Find where the given text appears and provide that cell's center as [X, Y] coordinate. 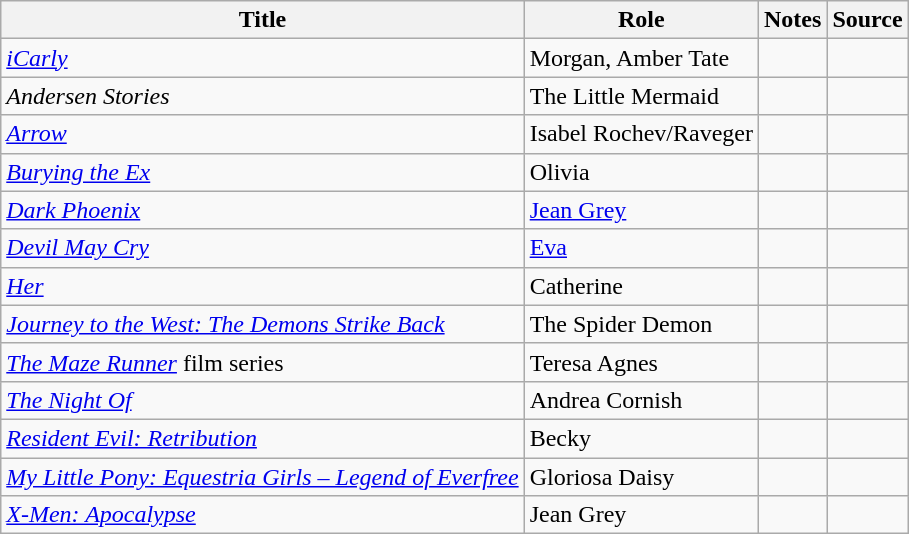
Title [262, 20]
X-Men: Apocalypse [262, 515]
Isabel Rochev/Raveger [641, 134]
Source [868, 20]
Notes [792, 20]
The Spider Demon [641, 324]
The Maze Runner film series [262, 362]
Journey to the West: The Demons Strike Back [262, 324]
Teresa Agnes [641, 362]
Devil May Cry [262, 248]
Resident Evil: Retribution [262, 438]
Becky [641, 438]
Role [641, 20]
The Little Mermaid [641, 96]
Morgan, Amber Tate [641, 58]
Andrea Cornish [641, 400]
iCarly [262, 58]
Eva [641, 248]
Catherine [641, 286]
The Night Of [262, 400]
Her [262, 286]
My Little Pony: Equestria Girls – Legend of Everfree [262, 477]
Gloriosa Daisy [641, 477]
Dark Phoenix [262, 210]
Olivia [641, 172]
Burying the Ex [262, 172]
Andersen Stories [262, 96]
Arrow [262, 134]
